Identify which cell holds the provided text, then report its [X, Y] central coordinate. 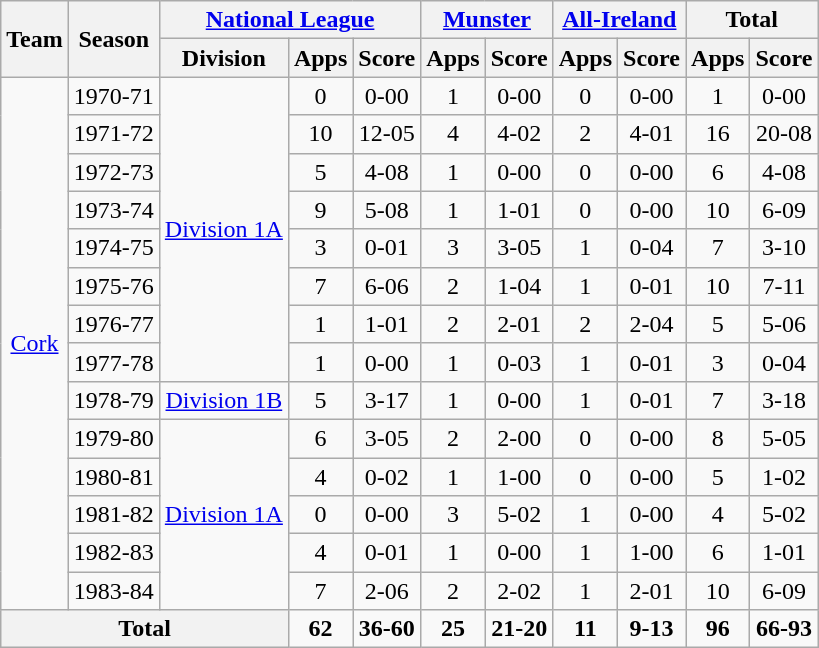
1974-75 [114, 248]
Team [35, 39]
12-05 [387, 134]
4-01 [652, 134]
1972-73 [114, 172]
66-93 [784, 629]
Division [224, 58]
1979-80 [114, 438]
21-20 [519, 629]
1980-81 [114, 477]
8 [718, 438]
0-03 [519, 362]
20-08 [784, 134]
25 [453, 629]
36-60 [387, 629]
4-02 [519, 134]
2-02 [519, 591]
5-08 [387, 210]
1982-83 [114, 553]
6-06 [387, 286]
11 [585, 629]
1981-82 [114, 515]
National League [290, 20]
3-18 [784, 400]
Season [114, 39]
1-02 [784, 477]
1-04 [519, 286]
96 [718, 629]
Cork [35, 344]
9 [320, 210]
1971-72 [114, 134]
1975-76 [114, 286]
Munster [487, 20]
5-05 [784, 438]
1970-71 [114, 96]
9-13 [652, 629]
1978-79 [114, 400]
16 [718, 134]
3-17 [387, 400]
5-06 [784, 324]
2-04 [652, 324]
1983-84 [114, 591]
3-10 [784, 248]
2-06 [387, 591]
0-02 [387, 477]
7-11 [784, 286]
1976-77 [114, 324]
All-Ireland [619, 20]
1973-74 [114, 210]
1977-78 [114, 362]
2-00 [519, 438]
62 [320, 629]
Division 1B [224, 400]
